Extract the (X, Y) coordinate from the center of the cell holding the provided text.  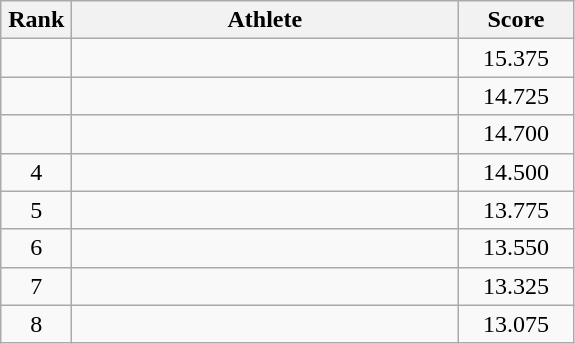
13.325 (516, 286)
5 (36, 210)
Score (516, 20)
14.725 (516, 96)
13.775 (516, 210)
14.500 (516, 172)
8 (36, 324)
4 (36, 172)
Athlete (265, 20)
15.375 (516, 58)
14.700 (516, 134)
13.075 (516, 324)
13.550 (516, 248)
Rank (36, 20)
6 (36, 248)
7 (36, 286)
